Identify which cell holds the provided text, then report its [x, y] central coordinate. 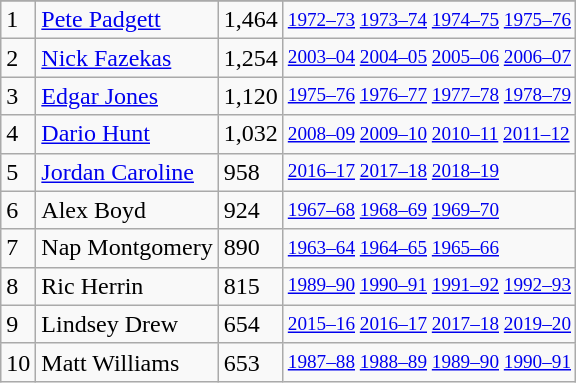
654 [250, 324]
958 [250, 172]
Edgar Jones [127, 96]
Pete Padgett [127, 20]
2015–16 2016–17 2017–18 2019–20 [429, 324]
2003–04 2004–05 2005–06 2006–07 [429, 58]
1,464 [250, 20]
3 [18, 96]
6 [18, 210]
Jordan Caroline [127, 172]
1972–73 1973–74 1974–75 1975–76 [429, 20]
815 [250, 286]
7 [18, 248]
Lindsey Drew [127, 324]
Alex Boyd [127, 210]
2008–09 2009–10 2010–11 2011–12 [429, 134]
Dario Hunt [127, 134]
1,032 [250, 134]
924 [250, 210]
9 [18, 324]
1963–64 1964–65 1965–66 [429, 248]
1,120 [250, 96]
4 [18, 134]
1,254 [250, 58]
Nick Fazekas [127, 58]
1 [18, 20]
2 [18, 58]
2016–17 2017–18 2018–19 [429, 172]
10 [18, 362]
1967–68 1968–69 1969–70 [429, 210]
1975–76 1976–77 1977–78 1978–79 [429, 96]
8 [18, 286]
5 [18, 172]
1989–90 1990–91 1991–92 1992–93 [429, 286]
Nap Montgomery [127, 248]
1987–88 1988–89 1989–90 1990–91 [429, 362]
Matt Williams [127, 362]
653 [250, 362]
Ric Herrin [127, 286]
890 [250, 248]
